Find where the given text appears and provide that cell's center as (x, y) coordinate. 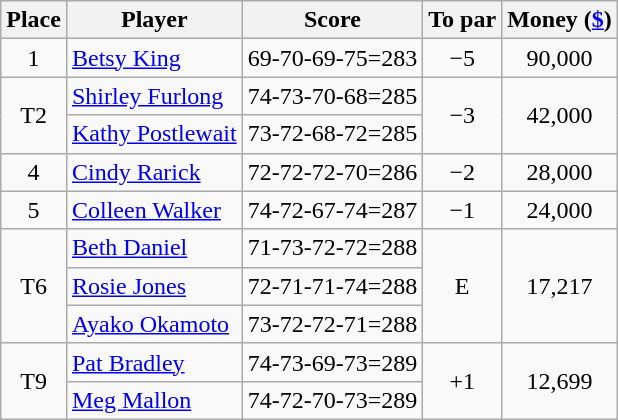
+1 (462, 381)
1 (34, 58)
74-73-70-68=285 (332, 96)
74-72-67-74=287 (332, 210)
69-70-69-75=283 (332, 58)
17,217 (560, 286)
72-72-72-70=286 (332, 172)
42,000 (560, 115)
Beth Daniel (154, 248)
74-73-69-73=289 (332, 362)
5 (34, 210)
Colleen Walker (154, 210)
71-73-72-72=288 (332, 248)
−3 (462, 115)
To par (462, 20)
28,000 (560, 172)
−5 (462, 58)
72-71-71-74=288 (332, 286)
73-72-72-71=288 (332, 324)
T6 (34, 286)
12,699 (560, 381)
T9 (34, 381)
T2 (34, 115)
Cindy Rarick (154, 172)
E (462, 286)
Meg Mallon (154, 400)
Kathy Postlewait (154, 134)
4 (34, 172)
Betsy King (154, 58)
24,000 (560, 210)
73-72-68-72=285 (332, 134)
74-72-70-73=289 (332, 400)
Player (154, 20)
Rosie Jones (154, 286)
90,000 (560, 58)
Place (34, 20)
−2 (462, 172)
Money ($) (560, 20)
Score (332, 20)
Shirley Furlong (154, 96)
Pat Bradley (154, 362)
−1 (462, 210)
Ayako Okamoto (154, 324)
